Search for the cell housing the specified text and yield its (X, Y) center coordinate. 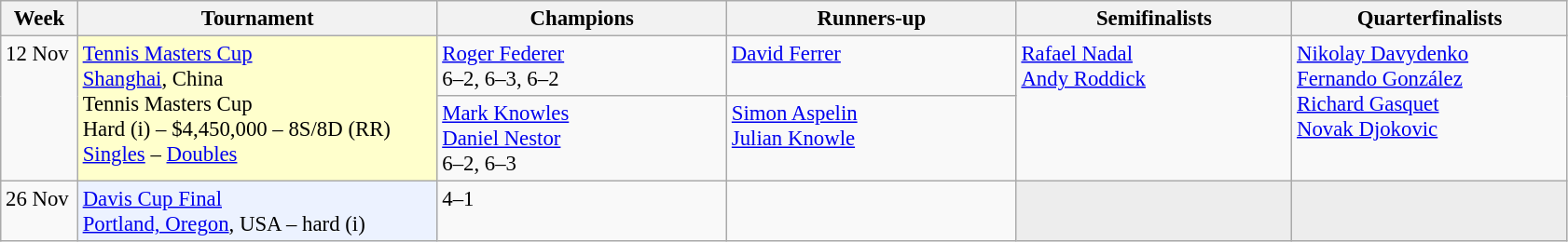
Runners-up (873, 19)
Tennis Masters Cup Shanghai, ChinaTennis Masters CupHard (i) – $4,450,000 – 8S/8D (RR)Singles – Doubles (257, 109)
Simon Aspelin Julian Knowle (873, 139)
Nikolay Davydenko Fernando González Richard Gasquet Novak Djokovic (1430, 109)
Mark Knowles Daniel Nestor 6–2, 6–3 (582, 139)
Davis Cup Final Portland, Oregon, USA – hard (i) (257, 212)
12 Nov (39, 109)
Quarterfinalists (1430, 19)
Week (39, 19)
Tournament (257, 19)
David Ferrer (873, 67)
26 Nov (39, 212)
Champions (582, 19)
Roger Federer6–2, 6–3, 6–2 (582, 67)
Semifinalists (1154, 19)
Rafael Nadal Andy Roddick (1154, 109)
4–1 (582, 212)
